Output the (x, y) coordinate of the center of the cell containing the given text.  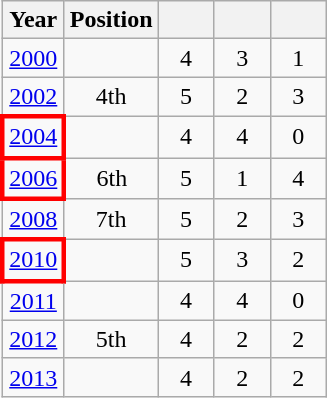
7th (111, 220)
2004 (33, 136)
2002 (33, 97)
2006 (33, 178)
6th (111, 178)
2013 (33, 377)
5th (111, 339)
2010 (33, 260)
4th (111, 97)
2012 (33, 339)
2000 (33, 58)
2011 (33, 301)
2008 (33, 220)
Position (111, 20)
Year (33, 20)
